Find where the given text appears and provide that cell's center as (X, Y) coordinate. 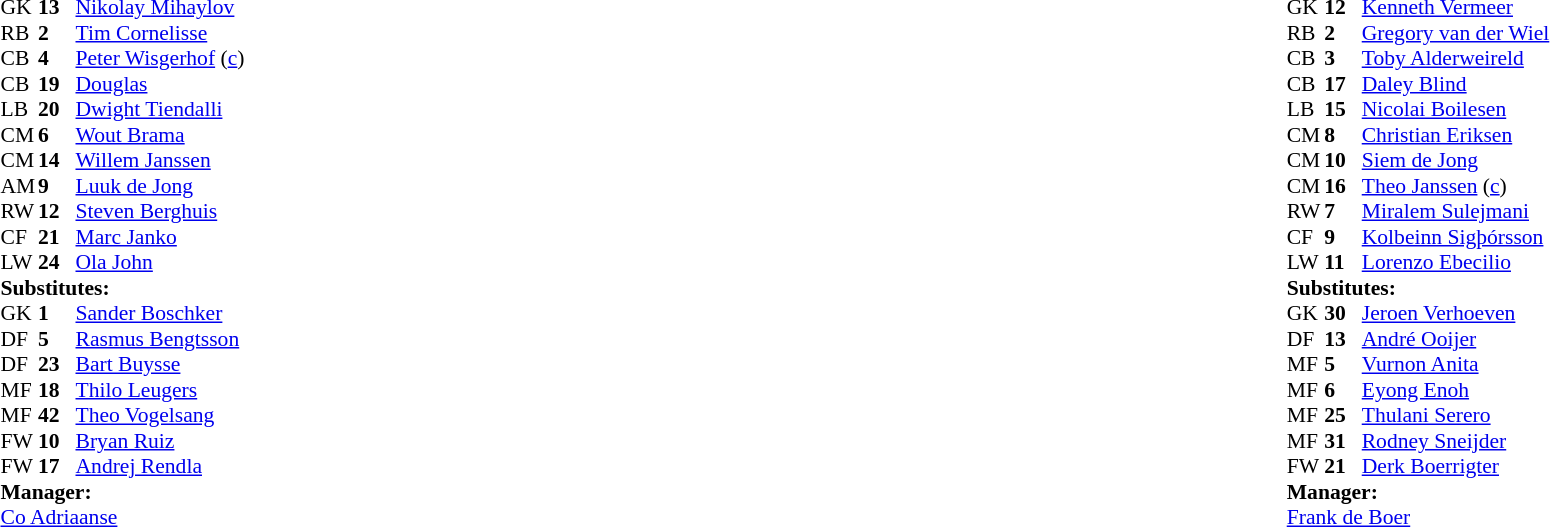
Luuk de Jong (160, 186)
Rodney Sneijder (1456, 441)
Thilo Leugers (160, 390)
Tim Cornelisse (160, 33)
Sander Boschker (160, 313)
15 (1343, 109)
Andrej Rendla (160, 467)
1 (57, 313)
Kolbeinn Sigþórsson (1456, 237)
11 (1343, 263)
20 (57, 109)
Vurnon Anita (1456, 365)
Miralem Sulejmani (1456, 211)
AM (19, 186)
Bart Buysse (160, 365)
Peter Wisgerhof (c) (160, 59)
25 (1343, 415)
Christian Eriksen (1456, 135)
Dwight Tiendalli (160, 109)
Theo Janssen (c) (1456, 186)
16 (1343, 186)
Bryan Ruiz (160, 441)
42 (57, 415)
Nicolai Boilesen (1456, 109)
Douglas (160, 84)
Siem de Jong (1456, 161)
31 (1343, 441)
19 (57, 84)
Daley Blind (1456, 84)
14 (57, 161)
Gregory van der Wiel (1456, 33)
Theo Vogelsang (160, 415)
Jeroen Verhoeven (1456, 313)
Ola John (160, 263)
Thulani Serero (1456, 415)
13 (1343, 339)
Marc Janko (160, 237)
Willem Janssen (160, 161)
Steven Berghuis (160, 211)
Eyong Enoh (1456, 390)
8 (1343, 135)
Lorenzo Ebecilio (1456, 263)
André Ooijer (1456, 339)
Wout Brama (160, 135)
4 (57, 59)
Toby Alderweireld (1456, 59)
3 (1343, 59)
Derk Boerrigter (1456, 467)
7 (1343, 211)
Rasmus Bengtsson (160, 339)
30 (1343, 313)
23 (57, 365)
18 (57, 390)
24 (57, 263)
12 (57, 211)
